Search for the cell housing the specified text and yield its [X, Y] center coordinate. 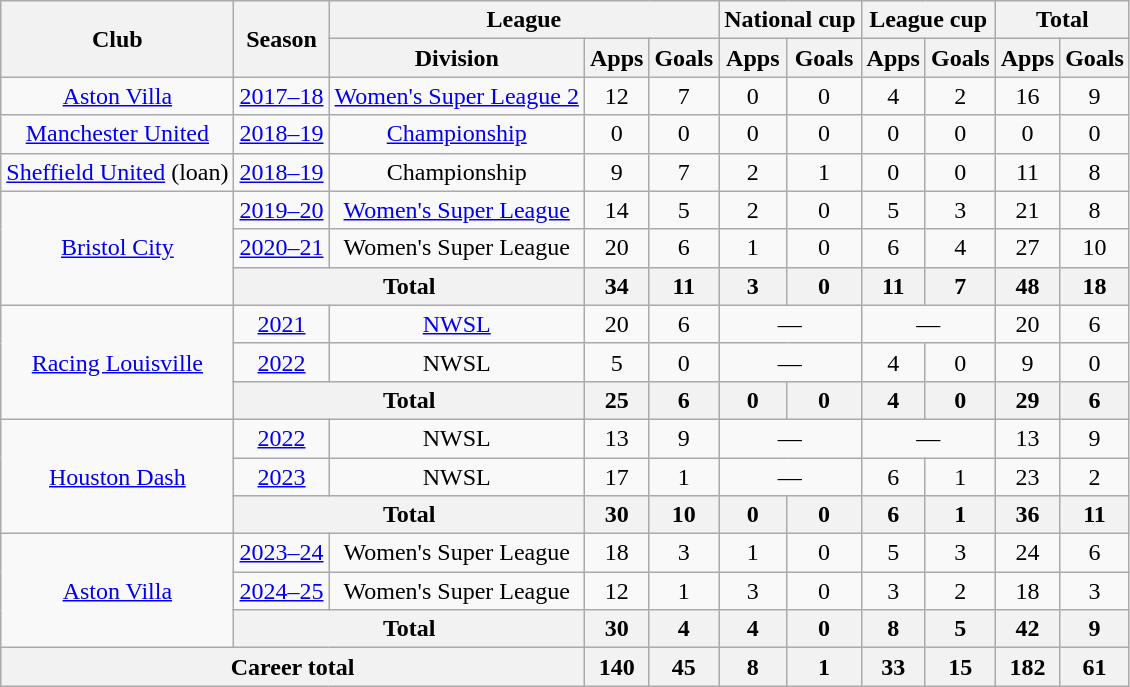
2020–21 [282, 248]
2023–24 [282, 553]
2021 [282, 324]
42 [1027, 629]
Career total [293, 667]
Club [118, 39]
25 [616, 400]
16 [1027, 96]
33 [893, 667]
Houston Dash [118, 476]
2019–20 [282, 210]
2017–18 [282, 96]
Season [282, 39]
Division [456, 58]
15 [960, 667]
27 [1027, 248]
Manchester United [118, 134]
182 [1027, 667]
14 [616, 210]
140 [616, 667]
Racing Louisville [118, 362]
23 [1027, 477]
National cup [790, 20]
21 [1027, 210]
61 [1095, 667]
Sheffield United (loan) [118, 172]
Women's Super League 2 [456, 96]
34 [616, 286]
League [524, 20]
2023 [282, 477]
League cup [928, 20]
2024–25 [282, 591]
24 [1027, 553]
45 [684, 667]
Bristol City [118, 248]
17 [616, 477]
48 [1027, 286]
29 [1027, 400]
36 [1027, 515]
